Find where the given text appears and provide that cell's center as [x, y] coordinate. 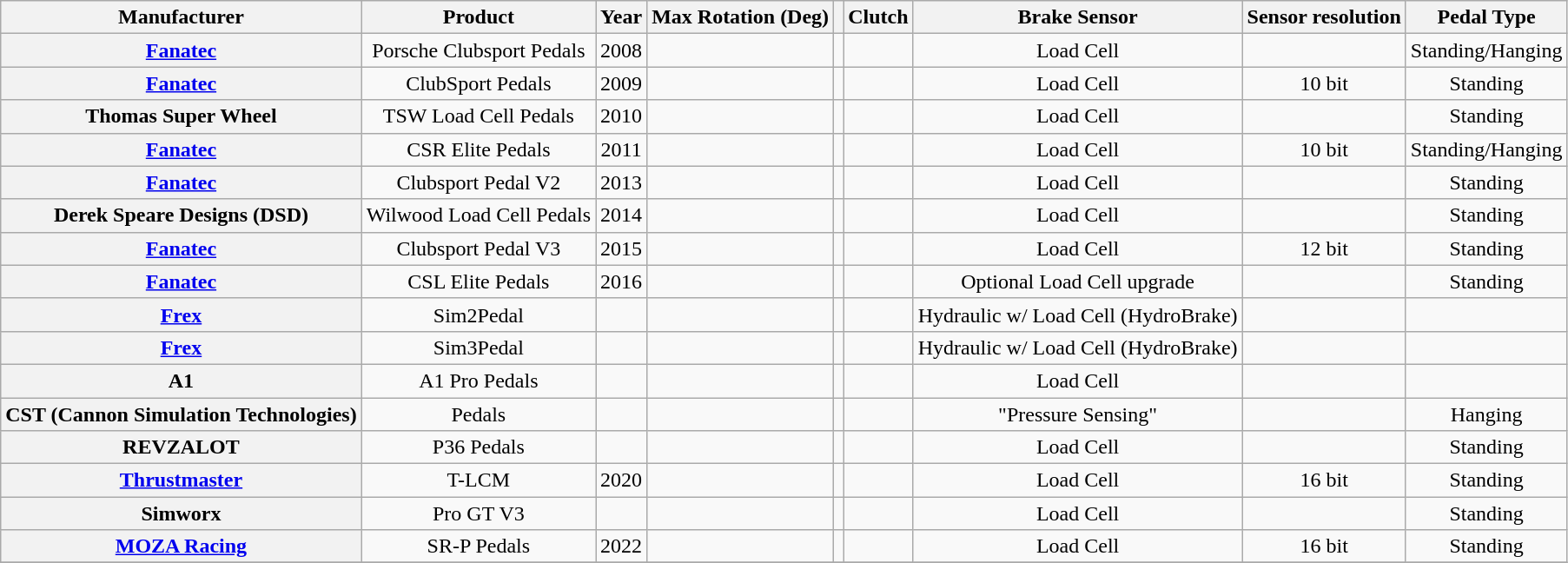
"Pressure Sensing" [1077, 414]
Porsche Clubsport Pedals [478, 50]
Sim2Pedal [478, 315]
2013 [622, 182]
2022 [622, 546]
Max Rotation (Deg) [740, 17]
MOZA Racing [181, 546]
CST (Cannon Simulation Technologies) [181, 414]
A1 Pro Pedals [478, 381]
2010 [622, 116]
2011 [622, 149]
Manufacturer [181, 17]
Derek Speare Designs (DSD) [181, 215]
Pro GT V3 [478, 513]
Sim3Pedal [478, 348]
Clutch [878, 17]
Thrustmaster [181, 480]
2009 [622, 83]
Pedals [478, 414]
Thomas Super Wheel [181, 116]
CSL Elite Pedals [478, 281]
2020 [622, 480]
Clubsport Pedal V2 [478, 182]
2008 [622, 50]
TSW Load Cell Pedals [478, 116]
Pedal Type [1486, 17]
Brake Sensor [1077, 17]
2014 [622, 215]
12 bit [1324, 248]
2015 [622, 248]
A1 [181, 381]
2016 [622, 281]
P36 Pedals [478, 447]
ClubSport Pedals [478, 83]
Year [622, 17]
Hanging [1486, 414]
SR-P Pedals [478, 546]
Sensor resolution [1324, 17]
Clubsport Pedal V3 [478, 248]
Optional Load Cell upgrade [1077, 281]
Product [478, 17]
Wilwood Load Cell Pedals [478, 215]
CSR Elite Pedals [478, 149]
Simworx [181, 513]
REVZALOT [181, 447]
T-LCM [478, 480]
